Provide the (x, y) coordinate of the cell's center where the given text is located.  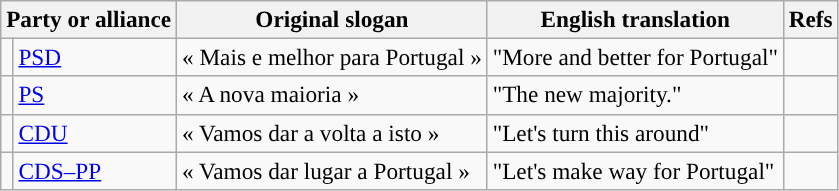
Original slogan (332, 19)
"The new majority." (635, 95)
« A nova maioria » (332, 95)
CDU (95, 133)
Party or alliance (89, 19)
PS (95, 95)
« Vamos dar a volta a isto » (332, 133)
"Let's make way for Portugal" (635, 170)
PSD (95, 57)
Refs (810, 19)
« Vamos dar lugar a Portugal » (332, 170)
CDS–PP (95, 170)
"Let's turn this around" (635, 133)
"More and better for Portugal" (635, 57)
« Mais e melhor para Portugal » (332, 57)
English translation (635, 19)
